For the text-containing cell, return its midpoint in [x, y] coordinate format. 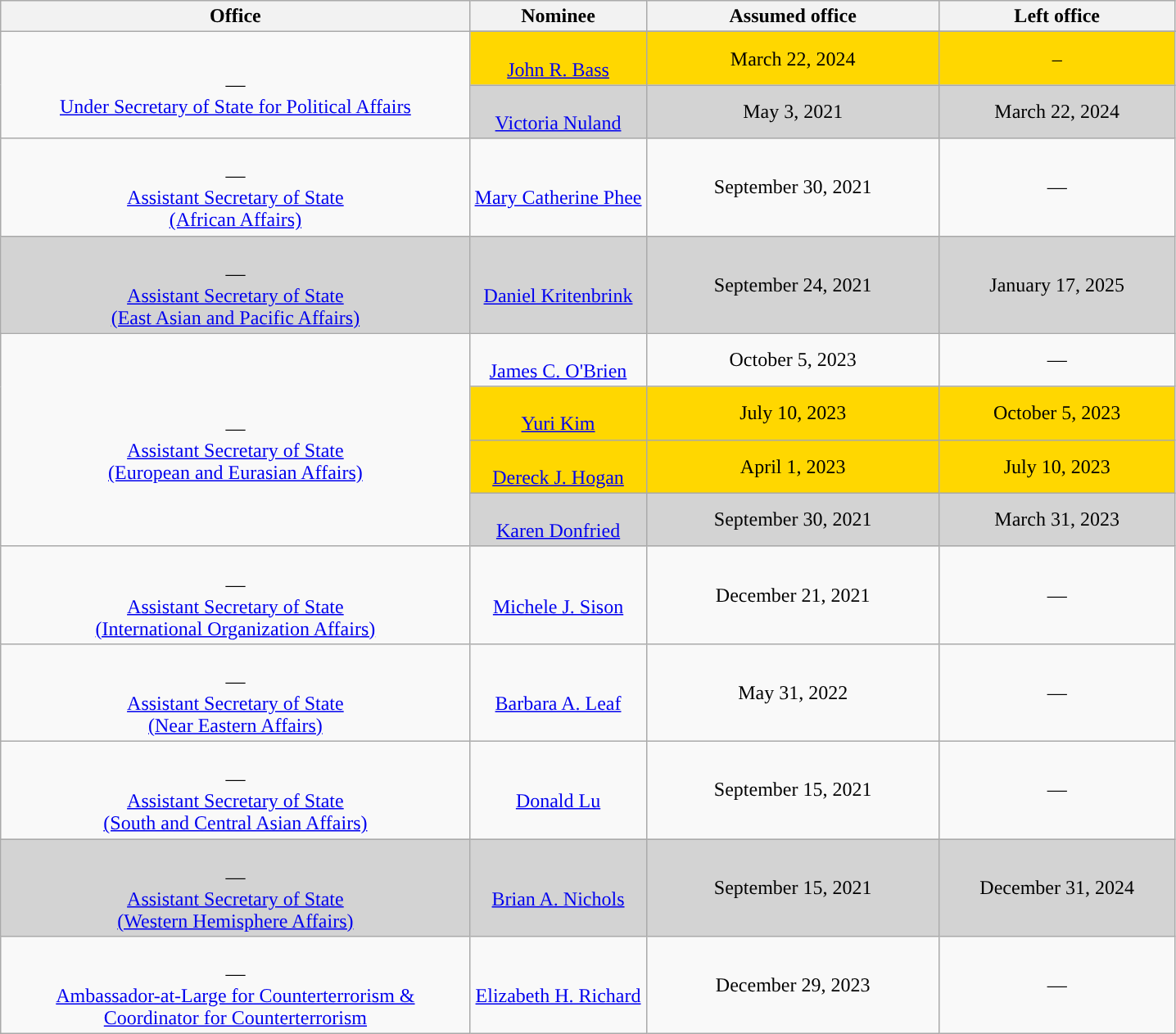
Karen Donfried [559, 519]
John R. Bass [559, 59]
January 17, 2025 [1056, 285]
Donald Lu [559, 789]
Victoria Nuland [559, 111]
May 31, 2022 [793, 693]
Assumed office [793, 16]
December 31, 2024 [1056, 887]
September 24, 2021 [793, 285]
—Ambassador-at-Large for Counterterrorism &Coordinator for Counterterrorism [236, 986]
Left office [1056, 16]
James C. O'Brien [559, 360]
—Assistant Secretary of State(East Asian and Pacific Affairs) [236, 285]
Elizabeth H. Richard [559, 986]
Nominee [559, 16]
—Assistant Secretary of State(International Organization Affairs) [236, 594]
Brian A. Nichols [559, 887]
—Under Secretary of State for Political Affairs [236, 85]
March 31, 2023 [1056, 519]
—Assistant Secretary of State(African Affairs) [236, 187]
Dereck J. Hogan [559, 467]
April 1, 2023 [793, 467]
Barbara A. Leaf [559, 693]
Daniel Kritenbrink [559, 285]
– [1056, 59]
—Assistant Secretary of State(South and Central Asian Affairs) [236, 789]
Yuri Kim [559, 413]
Michele J. Sison [559, 594]
Mary Catherine Phee [559, 187]
December 29, 2023 [793, 986]
—Assistant Secretary of State(Near Eastern Affairs) [236, 693]
May 3, 2021 [793, 111]
—Assistant Secretary of State(European and Eurasian Affairs) [236, 440]
—Assistant Secretary of State(Western Hemisphere Affairs) [236, 887]
December 21, 2021 [793, 594]
Office [236, 16]
